Locate the cell with the specified text and output its [x, y] center coordinate. 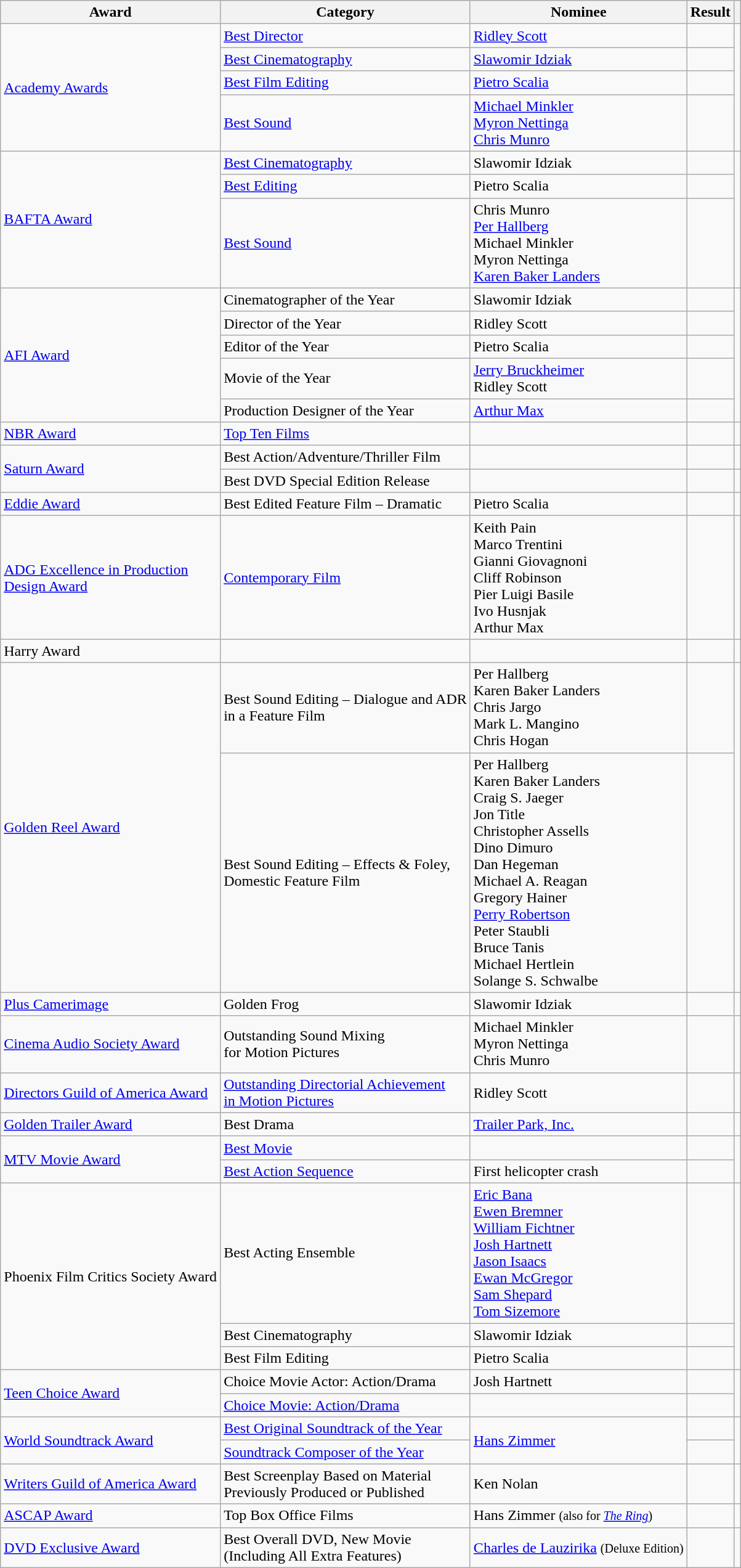
Best Action Sequence [346, 1171]
DVD Exclusive Award [111, 1547]
Choice Movie Actor: Action/Drama [346, 1382]
World Soundtrack Award [111, 1440]
ADG Excellence in Production Design Award [111, 578]
Chris MunroPer HallbergMichael MinklerMyron NettingaKaren Baker Landers [578, 243]
Per HallbergKaren Baker LandersChris JargoMark L. ManginoChris Hogan [578, 708]
Top Ten Films [346, 434]
Directors Guild of America Award [111, 1092]
Outstanding Directorial Achievement in Motion Pictures [346, 1092]
Director of the Year [346, 323]
Production Designer of the Year [346, 410]
Best Acting Ensemble [346, 1252]
Category [346, 12]
Best Movie [346, 1148]
Outstanding Sound Mixing for Motion Pictures [346, 1044]
Eric BanaEwen BremnerWilliam FichtnerJosh HartnettJason IsaacsEwan McGregorSam ShepardTom Sizemore [578, 1252]
ASCAP Award [111, 1516]
Trailer Park, Inc. [578, 1124]
Hans Zimmer (also for The Ring) [578, 1516]
Cinema Audio Society Award [111, 1044]
Award [111, 12]
Nominee [578, 12]
Best Edited Feature Film – Dramatic [346, 504]
Ken Nolan [578, 1484]
Top Box Office Films [346, 1516]
Best Screenplay Based on Material Previously Produced or Published [346, 1484]
Saturn Award [111, 469]
Best Action/Adventure/Thriller Film [346, 457]
First helicopter crash [578, 1171]
Choice Movie: Action/Drama [346, 1405]
Best Overall DVD, New Movie (Including All Extra Features) [346, 1547]
Best Original Soundtrack of the Year [346, 1429]
Keith PainMarco TrentiniGianni GiovagnoniCliff RobinsonPier Luigi BasileIvo HusnjakArthur Max [578, 578]
Charles de Lauzirika (Deluxe Edition) [578, 1547]
Golden Trailer Award [111, 1124]
Golden Frog [346, 1004]
Contemporary Film [346, 578]
Writers Guild of America Award [111, 1484]
Cinematographer of the Year [346, 300]
Best Editing [346, 186]
Teen Choice Award [111, 1394]
Jerry BruckheimerRidley Scott [578, 378]
Best DVD Special Edition Release [346, 481]
Eddie Award [111, 504]
Editor of the Year [346, 346]
Best Director [346, 36]
Golden Reel Award [111, 827]
Result [710, 12]
Josh Hartnett [578, 1382]
Best Drama [346, 1124]
MTV Movie Award [111, 1159]
AFI Award [111, 355]
Movie of the Year [346, 378]
Hans Zimmer [578, 1440]
Arthur Max [578, 410]
BAFTA Award [111, 219]
Best Sound Editing – Effects & Foley, Domestic Feature Film [346, 873]
Best Sound Editing – Dialogue and ADR in a Feature Film [346, 708]
Soundtrack Composer of the Year [346, 1452]
Harry Award [111, 651]
Academy Awards [111, 88]
NBR Award [111, 434]
Phoenix Film Critics Society Award [111, 1276]
Plus Camerimage [111, 1004]
